Identify which cell holds the provided text, then report its [X, Y] central coordinate. 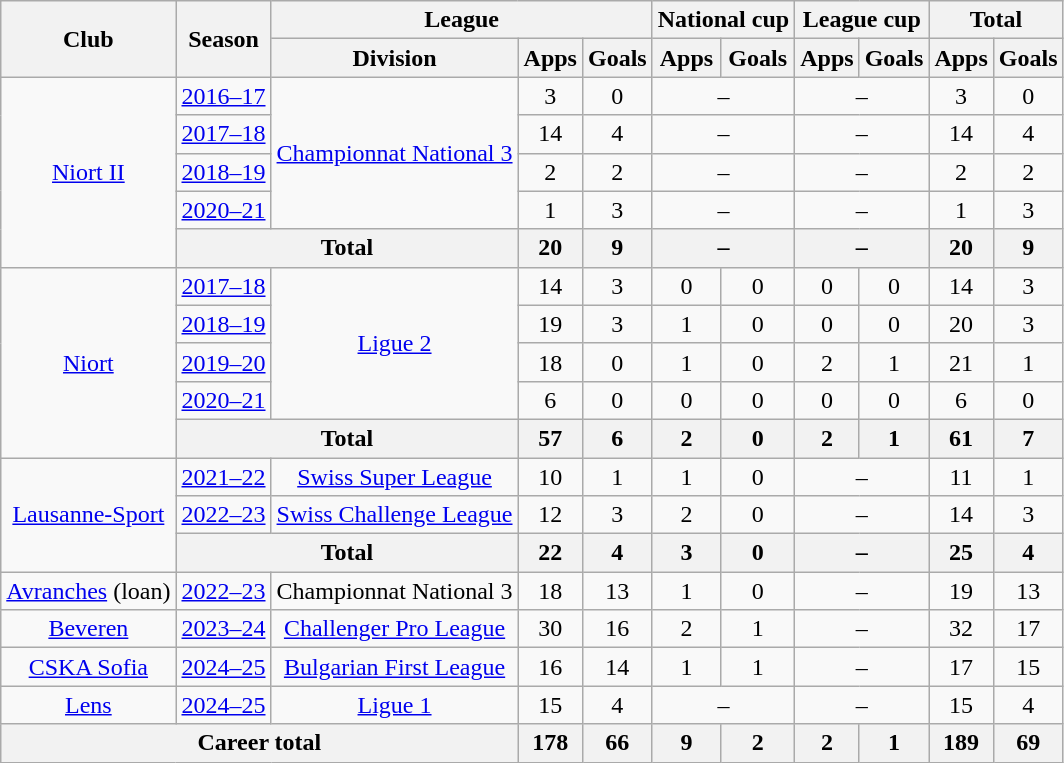
Avranches (loan) [88, 591]
League [462, 20]
Challenger Pro League [394, 629]
2021–22 [224, 477]
Swiss Super League [394, 477]
69 [1028, 743]
57 [550, 438]
CSKA Sofia [88, 667]
Division [394, 58]
22 [550, 553]
Career total [260, 743]
Niort II [88, 172]
2019–20 [224, 362]
Club [88, 39]
25 [961, 553]
21 [961, 362]
Beveren [88, 629]
Bulgarian First League [394, 667]
Lens [88, 705]
66 [617, 743]
2016–17 [224, 96]
7 [1028, 438]
10 [550, 477]
League cup [862, 20]
30 [550, 629]
National cup [723, 20]
Season [224, 39]
189 [961, 743]
32 [961, 629]
Lausanne-Sport [88, 515]
Ligue 2 [394, 343]
Niort [88, 362]
Swiss Challenge League [394, 515]
12 [550, 515]
2023–24 [224, 629]
11 [961, 477]
178 [550, 743]
Ligue 1 [394, 705]
61 [961, 438]
